Locate the cell with the specified text and output its [x, y] center coordinate. 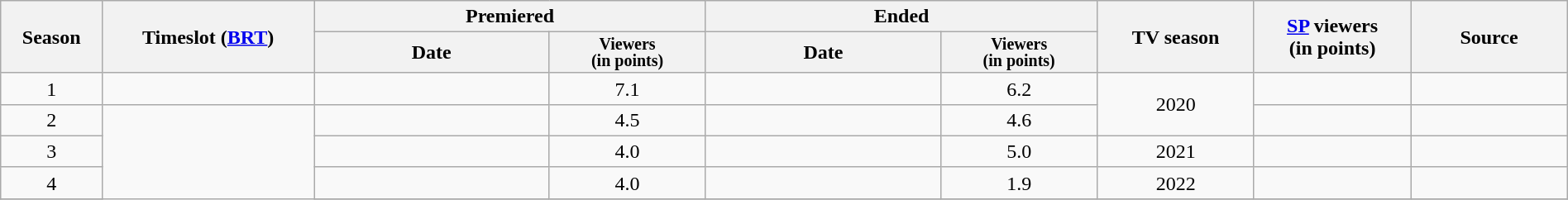
1.9 [1019, 183]
1 [51, 88]
4.6 [1019, 120]
Source [1489, 37]
Premiered [510, 17]
SP viewers(in points) [1331, 37]
2 [51, 120]
4.5 [627, 120]
2020 [1176, 104]
Ended [901, 17]
Timeslot (BRT) [208, 37]
Season [51, 37]
2021 [1176, 151]
3 [51, 151]
2022 [1176, 183]
6.2 [1019, 88]
TV season [1176, 37]
7.1 [627, 88]
4 [51, 183]
5.0 [1019, 151]
